From the cell containing the given text, extract its center point as [X, Y] coordinate. 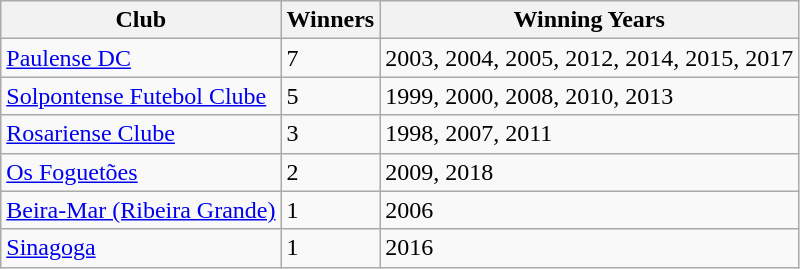
Winning Years [590, 20]
Sinagoga [141, 248]
5 [330, 96]
2006 [590, 210]
1998, 2007, 2011 [590, 134]
Beira-Mar (Ribeira Grande) [141, 210]
2016 [590, 248]
2003, 2004, 2005, 2012, 2014, 2015, 2017 [590, 58]
Club [141, 20]
3 [330, 134]
Winners [330, 20]
2 [330, 172]
Rosariense Clube [141, 134]
Solpontense Futebol Clube [141, 96]
Paulense DC [141, 58]
1999, 2000, 2008, 2010, 2013 [590, 96]
Os Foguetões [141, 172]
2009, 2018 [590, 172]
7 [330, 58]
